Return (x, y) of the center of cell containing provided text 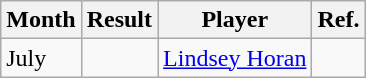
July (41, 58)
Ref. (338, 20)
Result (119, 20)
Month (41, 20)
Lindsey Horan (235, 58)
Player (235, 20)
